Identify which cell holds the provided text, then report its (X, Y) central coordinate. 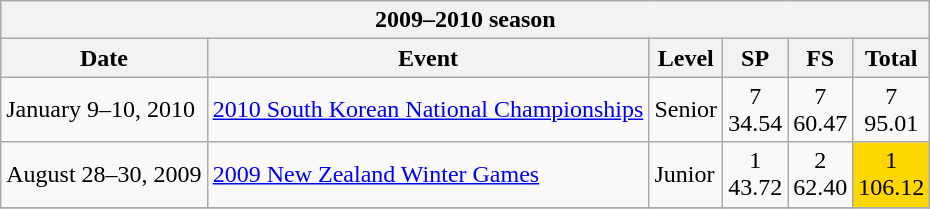
SP (756, 58)
Event (428, 58)
Level (686, 58)
January 9–10, 2010 (104, 110)
Junior (686, 174)
7 60.47 (820, 110)
7 34.54 (756, 110)
Total (892, 58)
2009 New Zealand Winter Games (428, 174)
2 62.40 (820, 174)
August 28–30, 2009 (104, 174)
Senior (686, 110)
2010 South Korean National Championships (428, 110)
Date (104, 58)
FS (820, 58)
1 106.12 (892, 174)
1 43.72 (756, 174)
7 95.01 (892, 110)
2009–2010 season (466, 20)
